Extract the (X, Y) coordinate from the center of the cell holding the provided text.  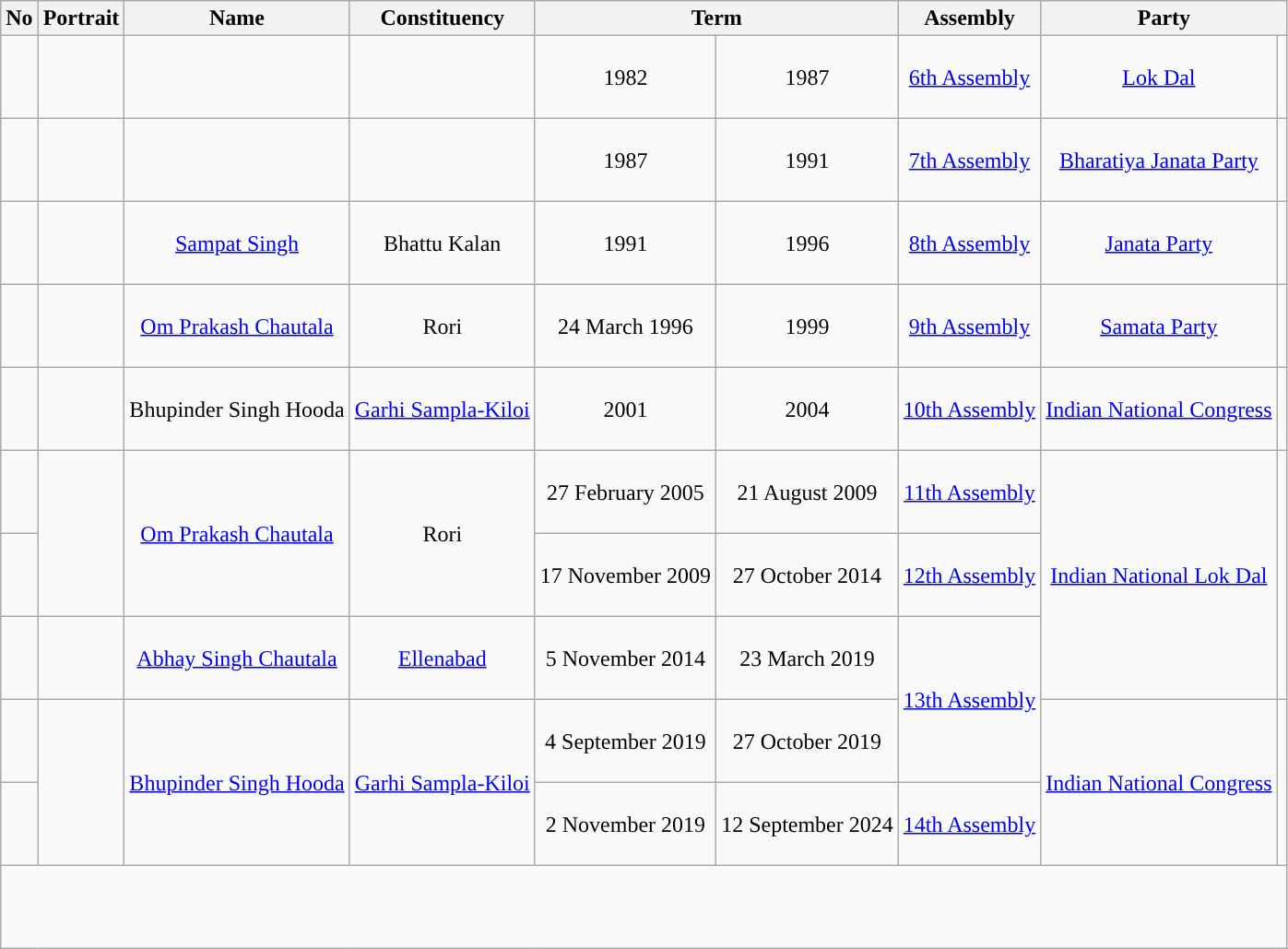
Party (1164, 18)
21 August 2009 (808, 492)
2004 (808, 409)
Ellenabad (443, 658)
1999 (808, 326)
14th Assembly (969, 824)
27 October 2014 (808, 575)
4 September 2019 (625, 741)
2001 (625, 409)
8th Assembly (969, 243)
27 October 2019 (808, 741)
Samata Party (1159, 326)
2 November 2019 (625, 824)
No (19, 18)
Sampat Singh (237, 243)
Indian National Lok Dal (1159, 575)
9th Assembly (969, 326)
27 February 2005 (625, 492)
Abhay Singh Chautala (237, 658)
Lok Dal (1159, 77)
1982 (625, 77)
5 November 2014 (625, 658)
7th Assembly (969, 160)
Constituency (443, 18)
Bharatiya Janata Party (1159, 160)
Name (237, 18)
13th Assembly (969, 700)
Assembly (969, 18)
1996 (808, 243)
Term (716, 18)
Portrait (81, 18)
12th Assembly (969, 575)
23 March 2019 (808, 658)
6th Assembly (969, 77)
Janata Party (1159, 243)
Bhattu Kalan (443, 243)
12 September 2024 (808, 824)
17 November 2009 (625, 575)
11th Assembly (969, 492)
10th Assembly (969, 409)
24 March 1996 (625, 326)
